Return the [X, Y] coordinate for the center point of the cell that contains the specified text.  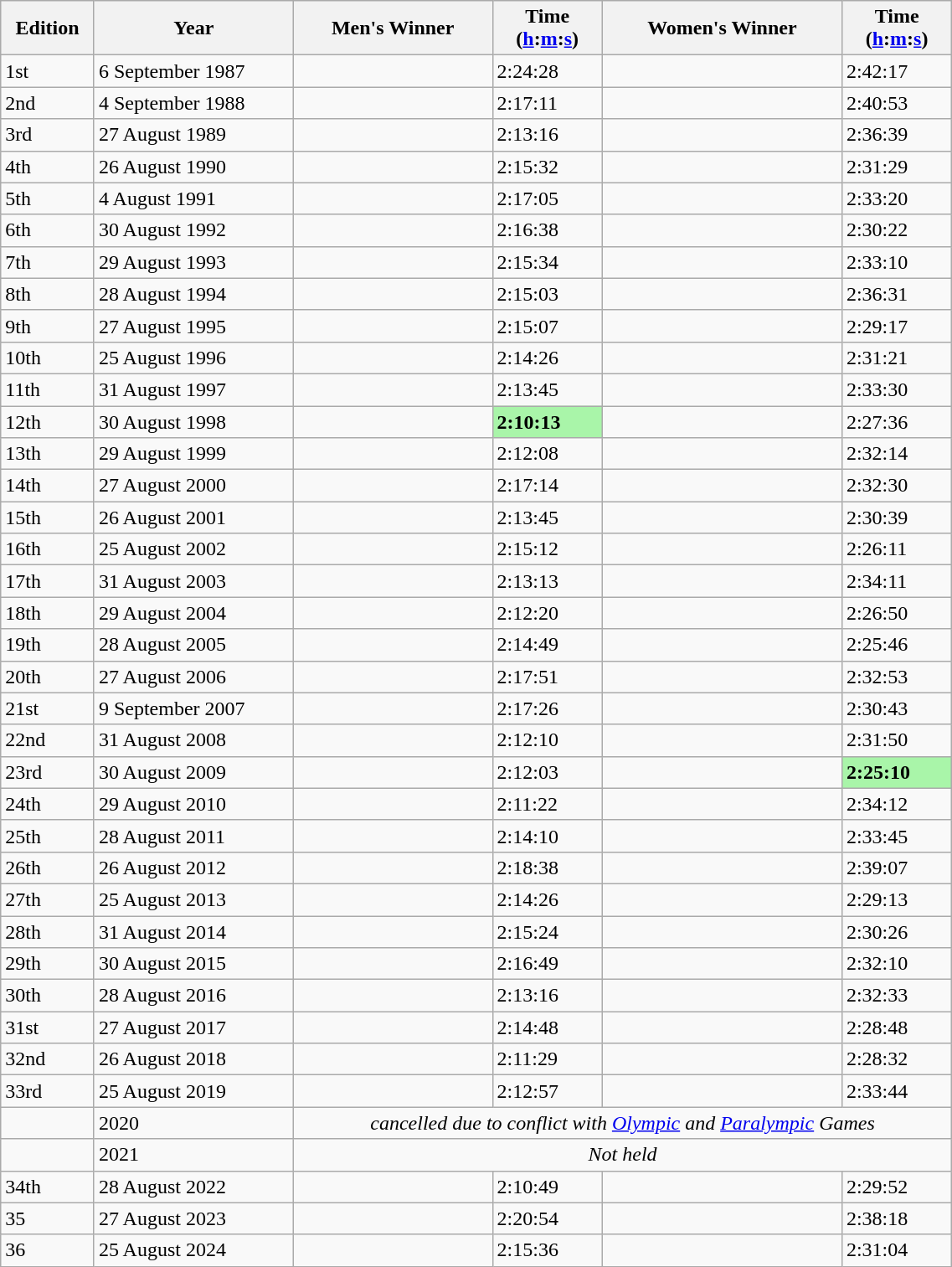
2:10:13 [548, 421]
34th [48, 1187]
17th [48, 581]
2:31:29 [896, 167]
2:24:28 [548, 71]
2:17:26 [548, 708]
2:32:33 [896, 996]
2:33:30 [896, 389]
2:33:45 [896, 836]
2:26:11 [896, 549]
2:25:46 [896, 645]
2:34:12 [896, 804]
28 August 1994 [193, 294]
22nd [48, 740]
12th [48, 421]
2:34:11 [896, 581]
2:29:13 [896, 899]
29 August 2004 [193, 613]
2:15:07 [548, 326]
2:16:38 [548, 230]
2nd [48, 103]
2:11:29 [548, 1059]
4th [48, 167]
2:15:12 [548, 549]
11th [48, 389]
2:13:13 [548, 581]
2021 [193, 1155]
2:33:44 [896, 1091]
29th [48, 964]
31 August 1997 [193, 389]
6 September 1987 [193, 71]
31st [48, 1028]
2:16:49 [548, 964]
8th [48, 294]
31 August 2014 [193, 932]
25 August 2024 [193, 1250]
25th [48, 836]
20th [48, 677]
2:26:50 [896, 613]
4 August 1991 [193, 198]
2:15:34 [548, 262]
2:38:18 [896, 1218]
2:30:43 [896, 708]
32nd [48, 1059]
27 August 1995 [193, 326]
2:14:49 [548, 645]
2:31:21 [896, 358]
10th [48, 358]
2:11:22 [548, 804]
2:32:14 [896, 454]
30 August 1992 [193, 230]
2:12:10 [548, 740]
2:30:22 [896, 230]
2:17:51 [548, 677]
2020 [193, 1123]
2:15:32 [548, 167]
2:32:10 [896, 964]
2:25:10 [896, 772]
28 August 2022 [193, 1187]
2:30:26 [896, 932]
2:15:36 [548, 1250]
25 August 2013 [193, 899]
27 August 2006 [193, 677]
31 August 2008 [193, 740]
21st [48, 708]
26 August 2012 [193, 868]
23rd [48, 772]
29 August 1993 [193, 262]
Year [193, 28]
2:17:11 [548, 103]
26 August 2001 [193, 518]
Edition [48, 28]
2:29:52 [896, 1187]
35 [48, 1218]
2:12:57 [548, 1091]
30 August 2009 [193, 772]
13th [48, 454]
27th [48, 899]
2:31:04 [896, 1250]
2:31:50 [896, 740]
28 August 2005 [193, 645]
2:33:10 [896, 262]
25 August 2019 [193, 1091]
2:36:39 [896, 135]
Women's Winner [722, 28]
2:32:30 [896, 486]
25 August 1996 [193, 358]
2:28:32 [896, 1059]
2:29:17 [896, 326]
2:40:53 [896, 103]
2:32:53 [896, 677]
2:42:17 [896, 71]
2:17:05 [548, 198]
2:12:03 [548, 772]
2:18:38 [548, 868]
2:33:20 [896, 198]
2:20:54 [548, 1218]
27 August 2023 [193, 1218]
2:12:08 [548, 454]
36 [48, 1250]
2:14:48 [548, 1028]
2:28:48 [896, 1028]
2:15:03 [548, 294]
6th [48, 230]
7th [48, 262]
26 August 1990 [193, 167]
28th [48, 932]
2:30:39 [896, 518]
30 August 1998 [193, 421]
2:27:36 [896, 421]
30th [48, 996]
Not held [622, 1155]
26th [48, 868]
2:14:10 [548, 836]
2:12:20 [548, 613]
9th [48, 326]
5th [48, 198]
30 August 2015 [193, 964]
27 August 2017 [193, 1028]
16th [48, 549]
28 August 2016 [193, 996]
33rd [48, 1091]
2:15:24 [548, 932]
4 September 1988 [193, 103]
1st [48, 71]
19th [48, 645]
29 August 2010 [193, 804]
27 August 1989 [193, 135]
29 August 1999 [193, 454]
Men's Winner [393, 28]
15th [48, 518]
27 August 2000 [193, 486]
2:39:07 [896, 868]
24th [48, 804]
18th [48, 613]
3rd [48, 135]
26 August 2018 [193, 1059]
28 August 2011 [193, 836]
2:17:14 [548, 486]
14th [48, 486]
cancelled due to conflict with Olympic and Paralympic Games [622, 1123]
9 September 2007 [193, 708]
31 August 2003 [193, 581]
2:36:31 [896, 294]
25 August 2002 [193, 549]
2:10:49 [548, 1187]
